Output the [x, y] coordinate of the center of the cell containing the given text.  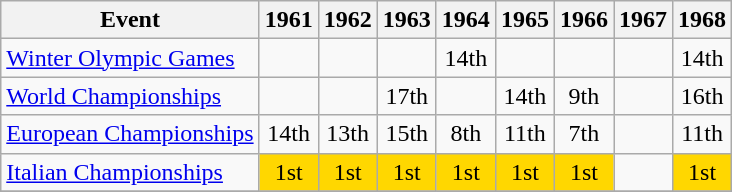
7th [584, 134]
World Championships [130, 96]
1966 [584, 20]
1961 [288, 20]
European Championships [130, 134]
1967 [644, 20]
16th [702, 96]
Winter Olympic Games [130, 58]
9th [584, 96]
17th [406, 96]
Italian Championships [130, 172]
8th [466, 134]
1968 [702, 20]
1963 [406, 20]
13th [348, 134]
15th [406, 134]
1965 [524, 20]
Event [130, 20]
1964 [466, 20]
1962 [348, 20]
